Find where the given text appears and provide that cell's center as (x, y) coordinate. 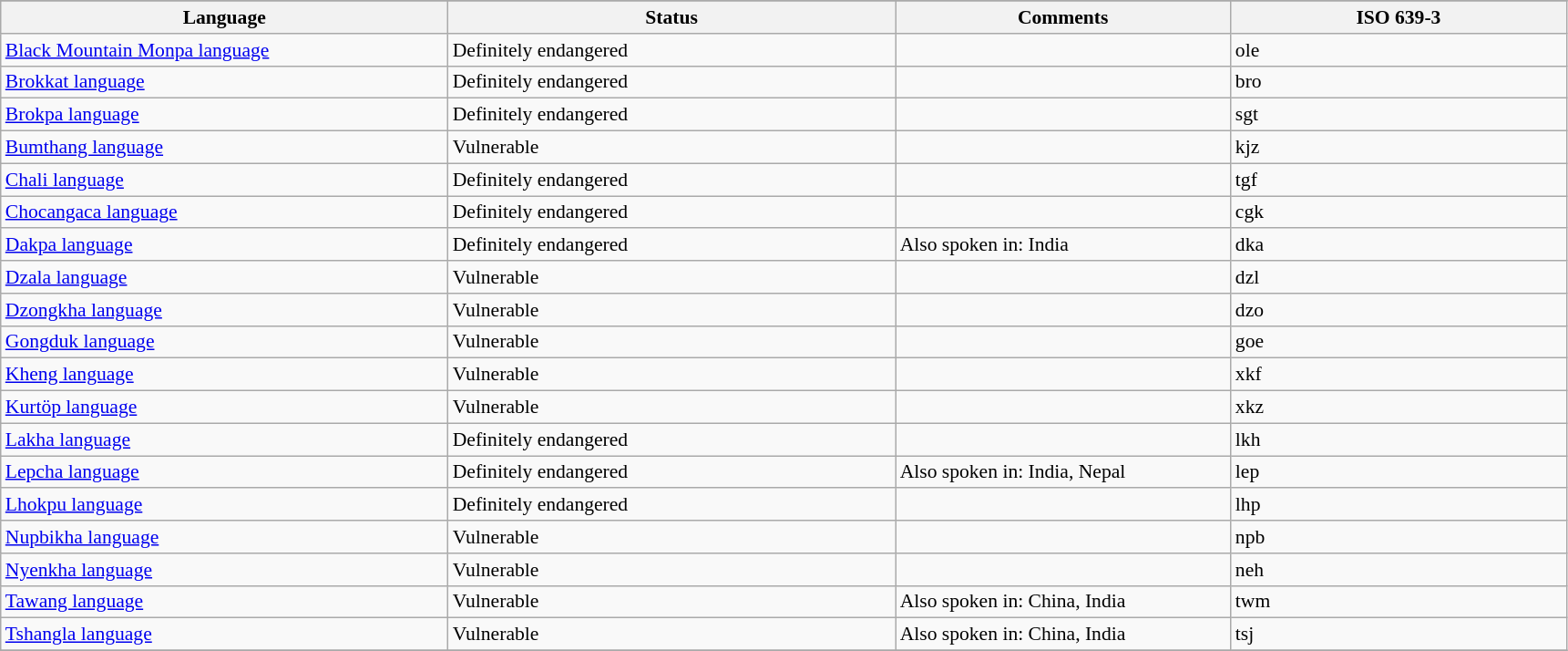
goe (1399, 342)
Gongduk language (224, 342)
twm (1399, 602)
Also spoken in: India (1063, 245)
dzl (1399, 277)
tsj (1399, 635)
bro (1399, 82)
kjz (1399, 148)
neh (1399, 570)
Comments (1063, 17)
lep (1399, 472)
xkf (1399, 375)
Brokpa language (224, 115)
tgf (1399, 180)
Also spoken in: India, Nepal (1063, 472)
Bumthang language (224, 148)
Chali language (224, 180)
Tshangla language (224, 635)
dzo (1399, 310)
Brokkat language (224, 82)
Nyenkha language (224, 570)
Kheng language (224, 375)
Lhokpu language (224, 505)
Dakpa language (224, 245)
dka (1399, 245)
ISO 639-3 (1399, 17)
Lepcha language (224, 472)
npb (1399, 537)
Lakha language (224, 439)
lkh (1399, 439)
Kurtöp language (224, 408)
Black Mountain Monpa language (224, 50)
Chocangaca language (224, 212)
Tawang language (224, 602)
sgt (1399, 115)
Nupbikha language (224, 537)
Dzongkha language (224, 310)
Status (672, 17)
ole (1399, 50)
Language (224, 17)
cgk (1399, 212)
Dzala language (224, 277)
xkz (1399, 408)
lhp (1399, 505)
